Search for the cell housing the specified text and yield its (x, y) center coordinate. 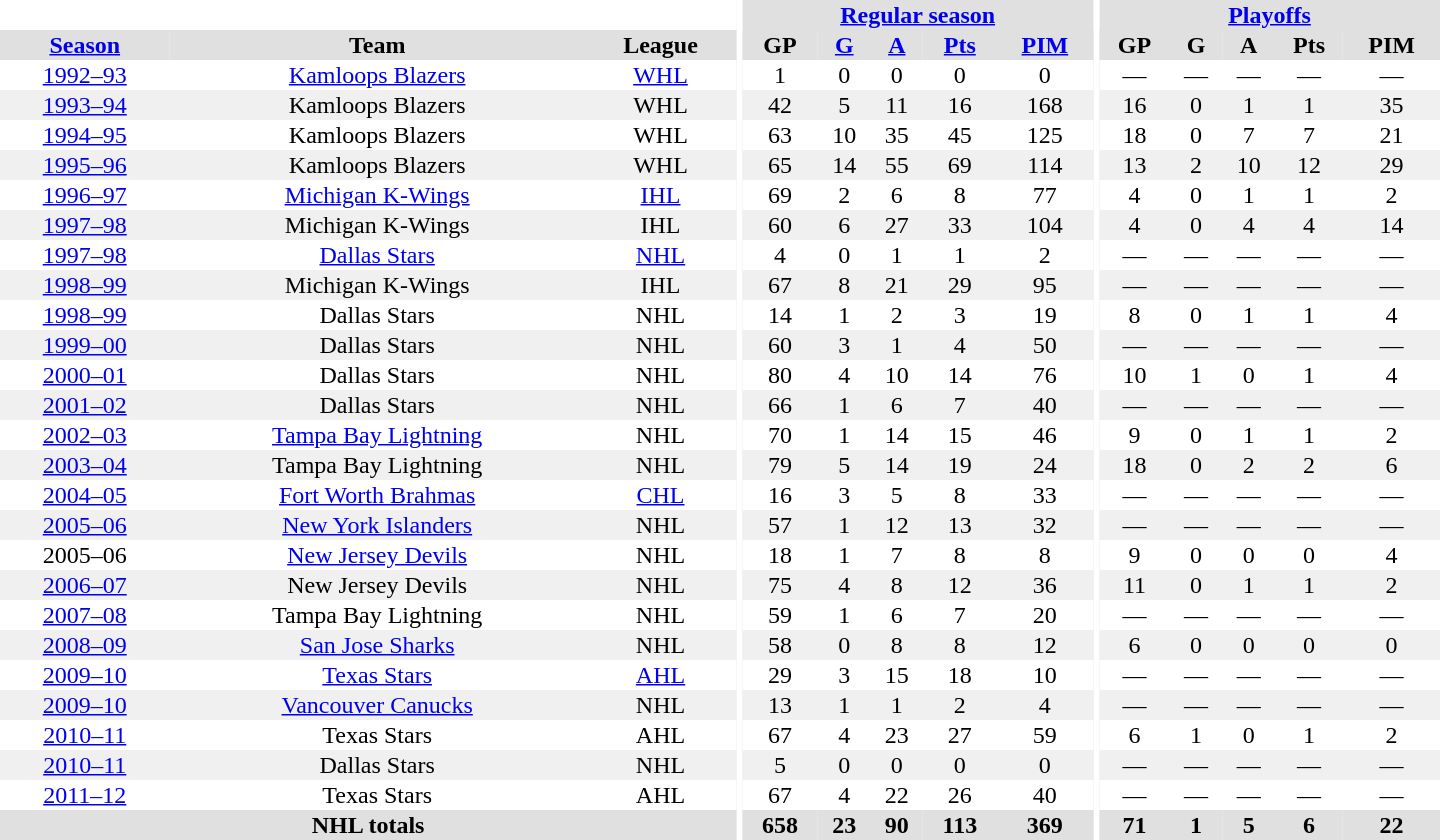
2000–01 (84, 375)
2002–03 (84, 435)
2003–04 (84, 465)
90 (898, 825)
66 (780, 405)
New York Islanders (376, 525)
League (660, 45)
46 (1046, 435)
Fort Worth Brahmas (376, 495)
70 (780, 435)
1993–94 (84, 105)
1994–95 (84, 135)
2011–12 (84, 795)
80 (780, 375)
2001–02 (84, 405)
65 (780, 165)
369 (1046, 825)
58 (780, 645)
71 (1134, 825)
113 (960, 825)
95 (1046, 285)
77 (1046, 195)
CHL (660, 495)
26 (960, 795)
57 (780, 525)
2004–05 (84, 495)
125 (1046, 135)
Playoffs (1270, 15)
2006–07 (84, 585)
45 (960, 135)
32 (1046, 525)
Season (84, 45)
1999–00 (84, 345)
24 (1046, 465)
2007–08 (84, 615)
2008–09 (84, 645)
San Jose Sharks (376, 645)
Vancouver Canucks (376, 705)
79 (780, 465)
NHL totals (368, 825)
55 (898, 165)
76 (1046, 375)
63 (780, 135)
75 (780, 585)
1992–93 (84, 75)
104 (1046, 225)
50 (1046, 345)
20 (1046, 615)
114 (1046, 165)
Regular season (918, 15)
168 (1046, 105)
36 (1046, 585)
42 (780, 105)
Team (376, 45)
1995–96 (84, 165)
1996–97 (84, 195)
658 (780, 825)
